For the text-containing cell, return its midpoint in [x, y] coordinate format. 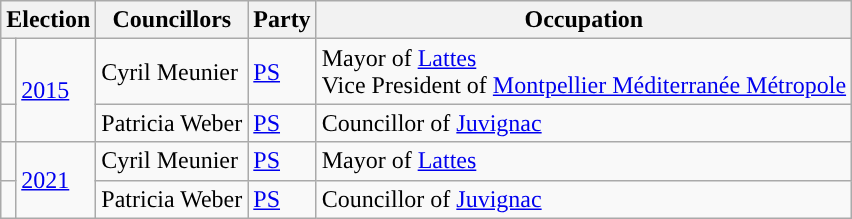
Election [48, 20]
Councillors [172, 20]
Occupation [584, 20]
Party [282, 20]
Mayor of LattesVice President of Montpellier Méditerranée Métropole [584, 72]
2021 [56, 180]
2015 [56, 90]
Mayor of Lattes [584, 161]
